Scan for the cell matching the given text and deliver its [x, y] coordinate at center. 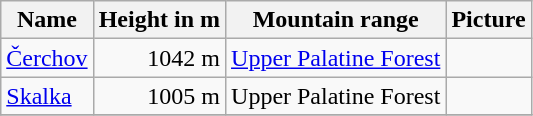
Height in m [159, 20]
Mountain range [336, 20]
Čerchov [47, 58]
1042 m [159, 58]
Name [47, 20]
Picture [488, 20]
1005 m [159, 96]
Skalka [47, 96]
